Identify which cell holds the provided text, then report its (X, Y) central coordinate. 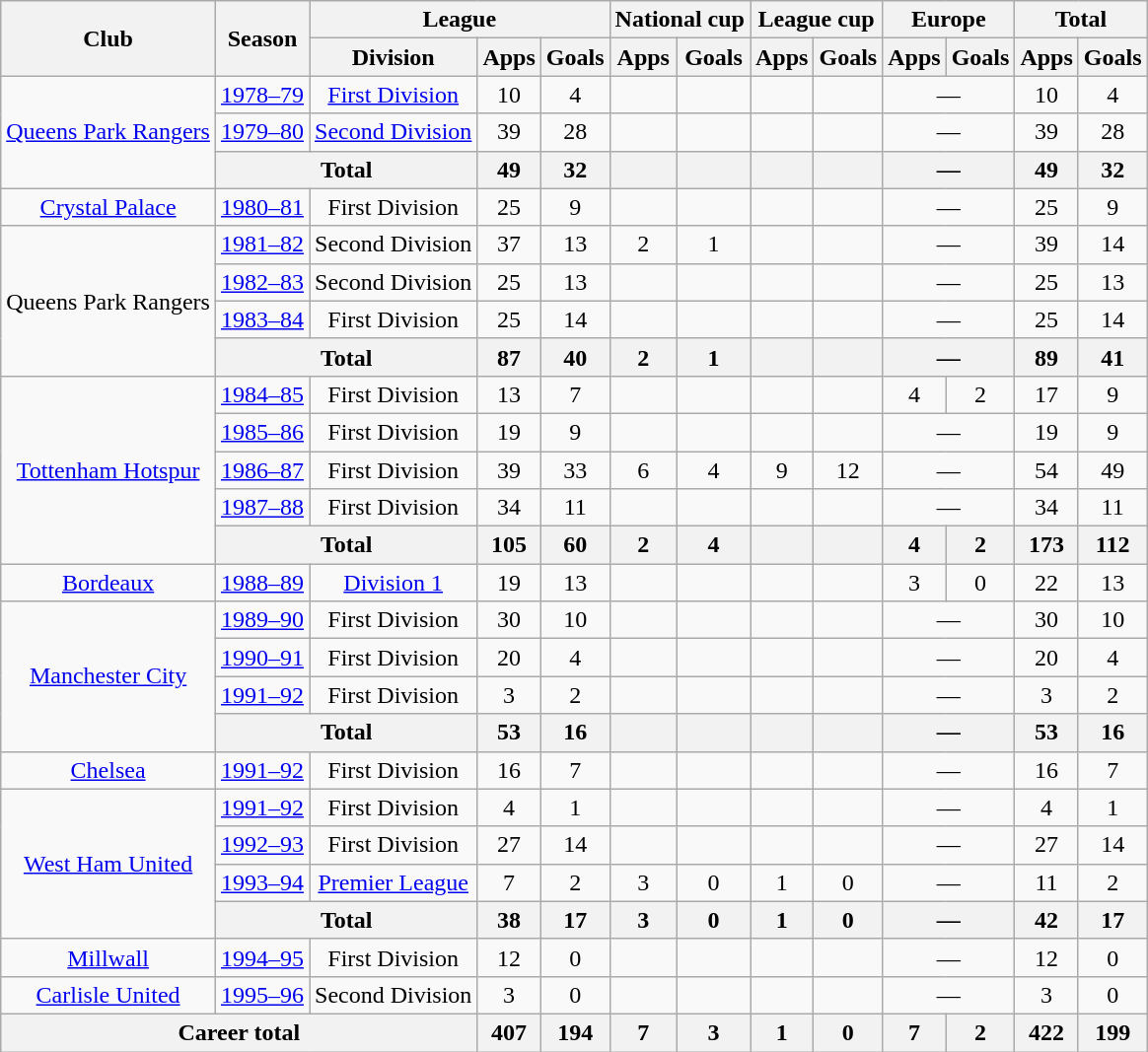
National cup (680, 20)
Carlisle United (108, 995)
1995–96 (262, 995)
422 (1046, 1032)
1992–93 (262, 845)
Manchester City (108, 676)
41 (1112, 357)
1989–90 (262, 620)
87 (509, 357)
Premier League (394, 882)
112 (1112, 545)
54 (1046, 470)
Division (394, 57)
1986–87 (262, 470)
1980–81 (262, 207)
Season (262, 38)
105 (509, 545)
Division 1 (394, 583)
1978–79 (262, 95)
League cup (816, 20)
West Ham United (108, 864)
1990–91 (262, 658)
60 (575, 545)
Chelsea (108, 770)
22 (1046, 583)
6 (643, 470)
40 (575, 357)
1979–80 (262, 132)
Club (108, 38)
Millwall (108, 957)
1994–95 (262, 957)
1987–88 (262, 508)
37 (509, 245)
407 (509, 1032)
1993–94 (262, 882)
Crystal Palace (108, 207)
1984–85 (262, 394)
1982–83 (262, 282)
199 (1112, 1032)
1983–84 (262, 319)
1985–86 (262, 432)
42 (1046, 920)
1988–89 (262, 583)
League (460, 20)
38 (509, 920)
Europe (949, 20)
1981–82 (262, 245)
Bordeaux (108, 583)
89 (1046, 357)
33 (575, 470)
173 (1046, 545)
Career total (239, 1032)
Tottenham Hotspur (108, 469)
194 (575, 1032)
